Scan for the cell matching the given text and deliver its (X, Y) coordinate at center. 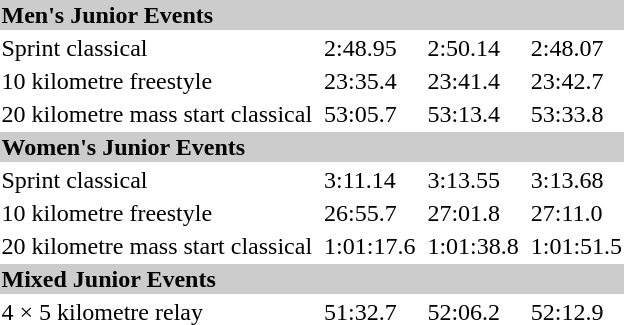
23:35.4 (370, 81)
2:48.07 (576, 48)
Women's Junior Events (312, 147)
1:01:17.6 (370, 246)
Mixed Junior Events (312, 279)
3:13.68 (576, 180)
23:42.7 (576, 81)
2:48.95 (370, 48)
2:50.14 (473, 48)
1:01:38.8 (473, 246)
53:05.7 (370, 114)
53:13.4 (473, 114)
27:11.0 (576, 213)
3:11.14 (370, 180)
3:13.55 (473, 180)
Men's Junior Events (312, 15)
23:41.4 (473, 81)
53:33.8 (576, 114)
27:01.8 (473, 213)
1:01:51.5 (576, 246)
26:55.7 (370, 213)
